Output the [x, y] coordinate of the center of the cell containing the given text.  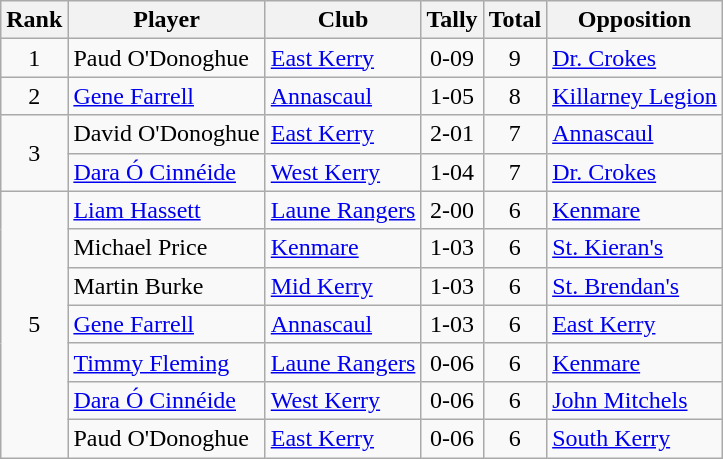
1-05 [452, 96]
David O'Donoghue [166, 134]
2-01 [452, 134]
5 [34, 324]
1-04 [452, 172]
Michael Price [166, 248]
Tally [452, 20]
South Kerry [635, 438]
Timmy Fleming [166, 362]
St. Brendan's [635, 286]
Club [343, 20]
Player [166, 20]
9 [515, 58]
Liam Hassett [166, 210]
Mid Kerry [343, 286]
Total [515, 20]
3 [34, 153]
St. Kieran's [635, 248]
2-00 [452, 210]
Killarney Legion [635, 96]
2 [34, 96]
Opposition [635, 20]
John Mitchels [635, 400]
Martin Burke [166, 286]
8 [515, 96]
Rank [34, 20]
1 [34, 58]
0-09 [452, 58]
